Find where the given text appears and provide that cell's center as [X, Y] coordinate. 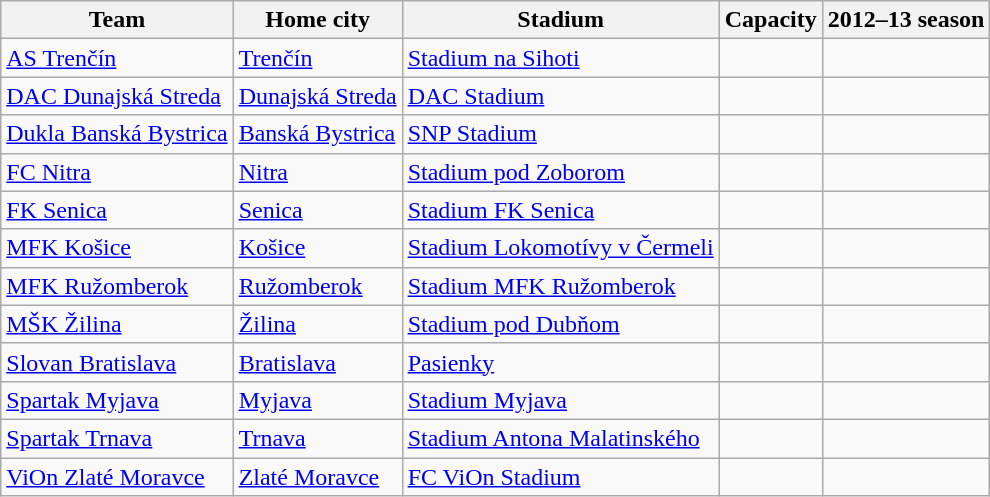
Košice [318, 248]
Stadium pod Dubňom [560, 324]
Stadium Myjava [560, 400]
Nitra [318, 172]
Capacity [770, 20]
FK Senica [117, 210]
Spartak Myjava [117, 400]
Stadium [560, 20]
Ružomberok [318, 286]
Zlaté Moravce [318, 477]
DAC Dunajská Streda [117, 96]
FC ViOn Stadium [560, 477]
Home city [318, 20]
Bratislava [318, 362]
Stadium na Sihoti [560, 58]
MFK Ružomberok [117, 286]
Trnava [318, 438]
MŠK Žilina [117, 324]
Spartak Trnava [117, 438]
Žilina [318, 324]
Stadium FK Senica [560, 210]
2012–13 season [906, 20]
Stadium Antona Malatinského [560, 438]
MFK Košice [117, 248]
Stadium pod Zoborom [560, 172]
DAC Stadium [560, 96]
Dukla Banská Bystrica [117, 134]
AS Trenčín [117, 58]
Senica [318, 210]
Stadium Lokomotívy v Čermeli [560, 248]
Trenčín [318, 58]
Stadium MFK Ružomberok [560, 286]
ViOn Zlaté Moravce [117, 477]
FC Nitra [117, 172]
Myjava [318, 400]
Slovan Bratislava [117, 362]
Pasienky [560, 362]
SNP Stadium [560, 134]
Banská Bystrica [318, 134]
Team [117, 20]
Dunajská Streda [318, 96]
